For the text-containing cell, return its midpoint in [X, Y] coordinate format. 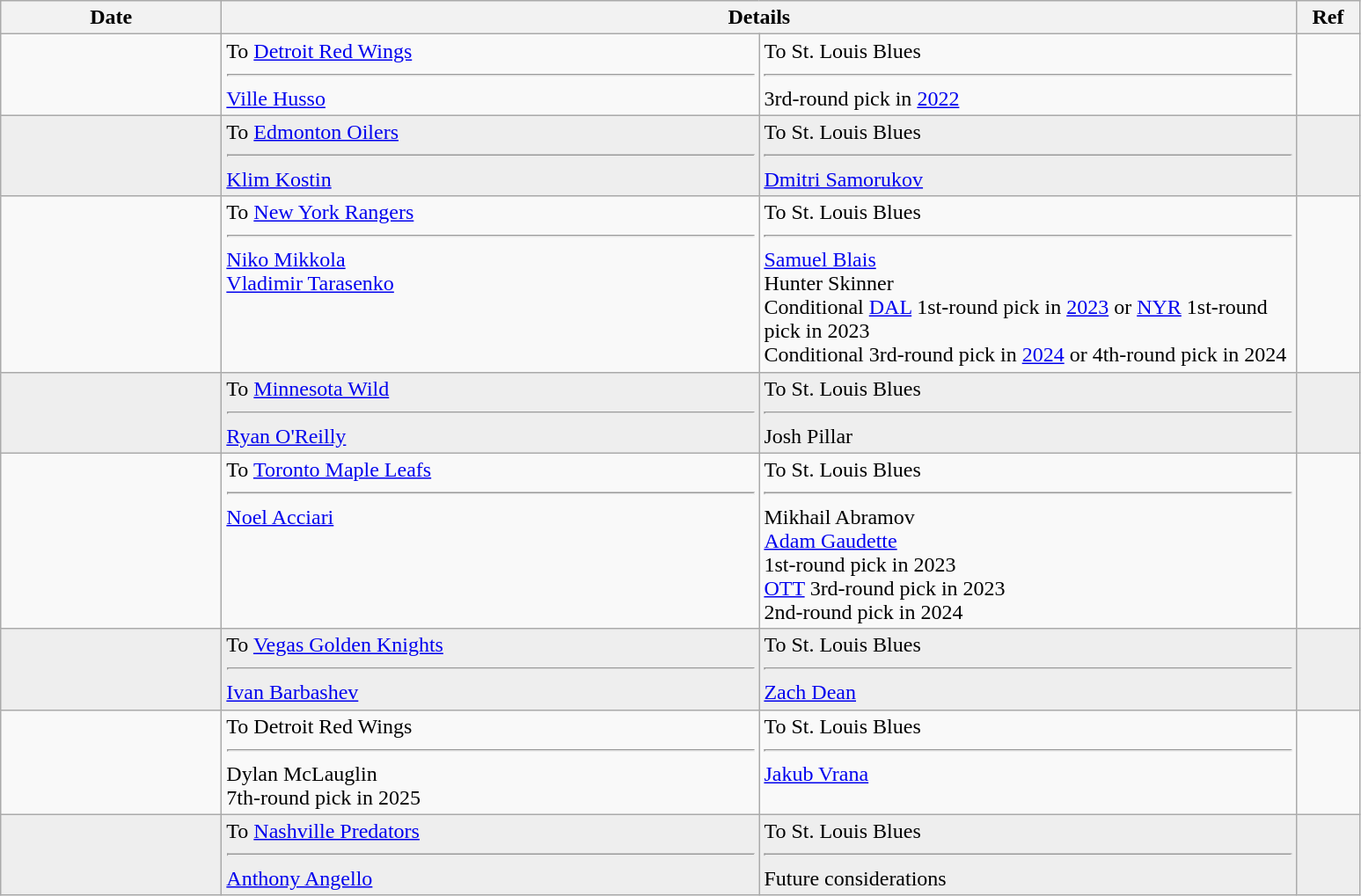
To St. Louis BluesZach Dean [1028, 669]
To St. Louis BluesFuture considerations [1028, 855]
Date [111, 18]
To St. Louis BluesJosh Pillar [1028, 412]
Details [759, 18]
To St. Louis BluesJakub Vrana [1028, 761]
To St. Louis BluesMikhail AbramovAdam Gaudette1st-round pick in 2023OTT 3rd-round pick in 20232nd-round pick in 2024 [1028, 541]
To Nashville PredatorsAnthony Angello [491, 855]
To Detroit Red WingsVille Husso [491, 75]
To Detroit Red WingsDylan McLauglin7th-round pick in 2025 [491, 761]
To Toronto Maple LeafsNoel Acciari [491, 541]
To Minnesota WildRyan O'Reilly [491, 412]
Ref [1328, 18]
To New York RangersNiko MikkolaVladimir Tarasenko [491, 284]
To St. Louis BluesDmitri Samorukov [1028, 156]
To St. Louis Blues3rd-round pick in 2022 [1028, 75]
To Edmonton OilersKlim Kostin [491, 156]
To Vegas Golden KnightsIvan Barbashev [491, 669]
